For the text-containing cell, return its midpoint in [x, y] coordinate format. 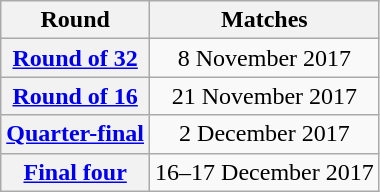
Round [76, 20]
2 December 2017 [265, 134]
21 November 2017 [265, 96]
Round of 32 [76, 58]
16–17 December 2017 [265, 172]
Matches [265, 20]
8 November 2017 [265, 58]
Final four [76, 172]
Round of 16 [76, 96]
Quarter-final [76, 134]
